Return [x, y] of the center of cell containing provided text 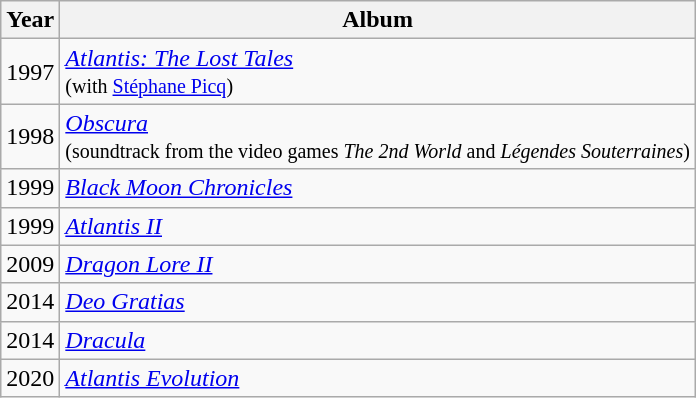
Album [378, 20]
1997 [30, 72]
Atlantis II [378, 226]
Atlantis: The Lost Tales (with Stéphane Picq) [378, 72]
Dracula [378, 340]
Atlantis Evolution [378, 378]
Year [30, 20]
Dragon Lore II [378, 264]
Deo Gratias [378, 302]
Obscura (soundtrack from the video games The 2nd World and Légendes Souterraines) [378, 136]
2020 [30, 378]
1998 [30, 136]
Black Moon Chronicles [378, 188]
2009 [30, 264]
